Find where the given text appears and provide that cell's center as (X, Y) coordinate. 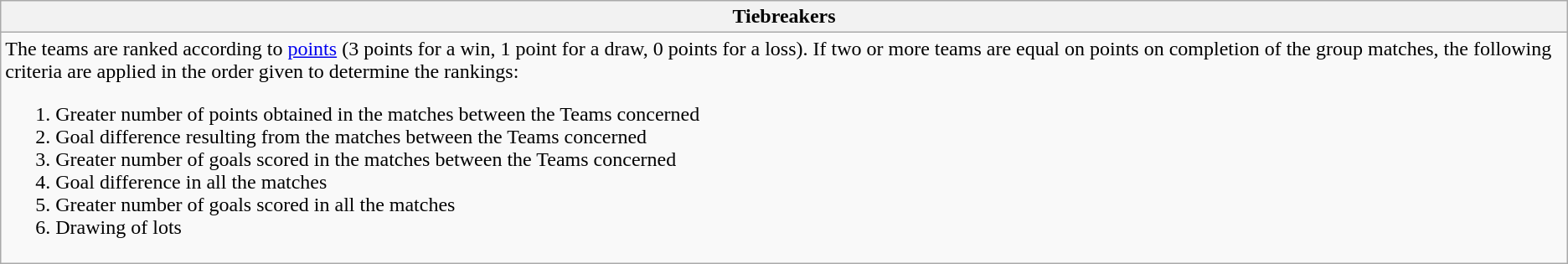
Tiebreakers (784, 17)
